Search for the cell housing the specified text and yield its [x, y] center coordinate. 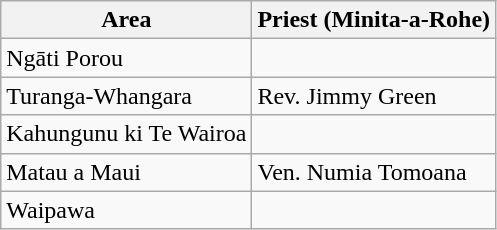
Waipawa [126, 210]
Ngāti Porou [126, 58]
Priest (Minita-a-Rohe) [374, 20]
Area [126, 20]
Ven. Numia Tomoana [374, 172]
Rev. Jimmy Green [374, 96]
Matau a Maui [126, 172]
Turanga-Whangara [126, 96]
Kahungunu ki Te Wairoa [126, 134]
